Identify which cell holds the provided text, then report its (X, Y) central coordinate. 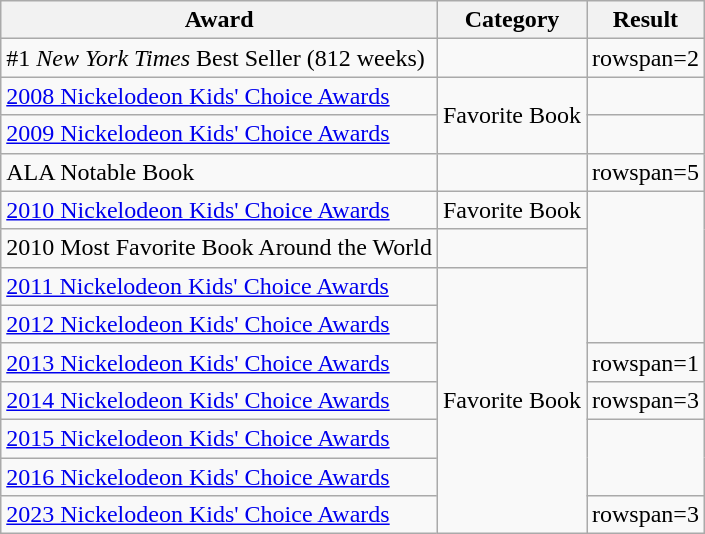
Result (645, 20)
2013 Nickelodeon Kids' Choice Awards (220, 362)
2012 Nickelodeon Kids' Choice Awards (220, 324)
2008 Nickelodeon Kids' Choice Awards (220, 96)
2023 Nickelodeon Kids' Choice Awards (220, 515)
2015 Nickelodeon Kids' Choice Awards (220, 438)
Category (512, 20)
2009 Nickelodeon Kids' Choice Awards (220, 134)
2014 Nickelodeon Kids' Choice Awards (220, 400)
2011 Nickelodeon Kids' Choice Awards (220, 286)
2010 Nickelodeon Kids' Choice Awards (220, 210)
ALA Notable Book (220, 172)
rowspan=5 (645, 172)
Award (220, 20)
2010 Most Favorite Book Around the World (220, 248)
#1 New York Times Best Seller (812 weeks) (220, 58)
rowspan=1 (645, 362)
rowspan=2 (645, 58)
2016 Nickelodeon Kids' Choice Awards (220, 477)
